Return the [x, y] coordinate for the center point of the cell that contains the specified text.  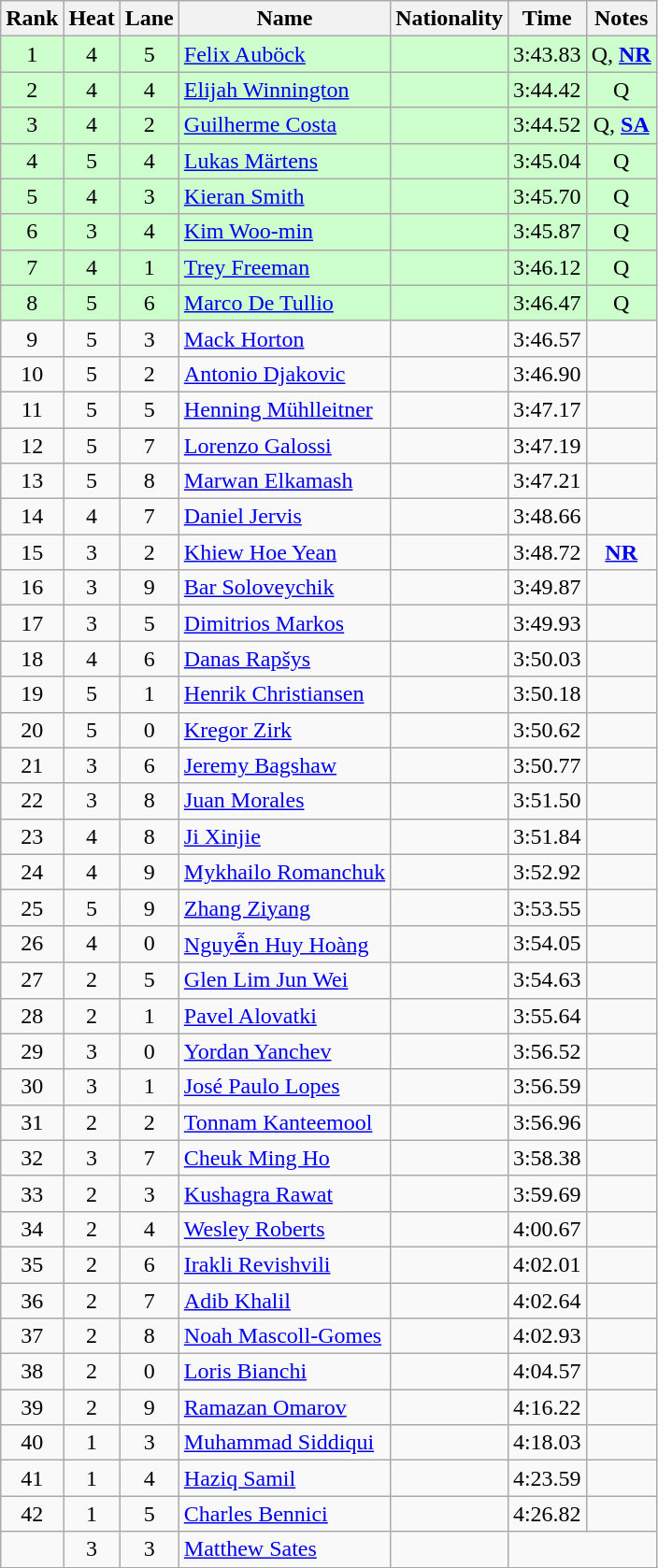
Felix Auböck [284, 54]
3:54.63 [547, 980]
Mykhailo Romanchuk [284, 872]
Muhammad Siddiqui [284, 1443]
29 [32, 1051]
42 [32, 1514]
22 [32, 801]
17 [32, 623]
3:53.55 [547, 907]
3:45.70 [547, 196]
3:50.03 [547, 659]
3:48.72 [547, 552]
Kregor Zirk [284, 730]
Antonio Djakovic [284, 374]
21 [32, 765]
35 [32, 1264]
3:52.92 [547, 872]
Kieran Smith [284, 196]
18 [32, 659]
40 [32, 1443]
Rank [32, 19]
39 [32, 1407]
4:00.67 [547, 1229]
Juan Morales [284, 801]
3:47.17 [547, 409]
José Paulo Lopes [284, 1087]
Loris Bianchi [284, 1372]
Cheuk Ming Ho [284, 1158]
Jeremy Bagshaw [284, 765]
Marwan Elkamash [284, 481]
Lukas Märtens [284, 161]
16 [32, 588]
3:44.52 [547, 125]
Zhang Ziyang [284, 907]
Pavel Alovatki [284, 1016]
4:16.22 [547, 1407]
Ji Xinjie [284, 836]
Matthew Sates [284, 1549]
Heat [92, 19]
Daniel Jervis [284, 517]
Dimitrios Markos [284, 623]
3:50.77 [547, 765]
3:50.18 [547, 694]
19 [32, 694]
3:55.64 [547, 1016]
38 [32, 1372]
33 [32, 1193]
Wesley Roberts [284, 1229]
Noah Mascoll-Gomes [284, 1336]
Notes [621, 19]
3:51.50 [547, 801]
41 [32, 1478]
NR [621, 552]
3:58.38 [547, 1158]
Khiew Hoe Yean [284, 552]
3:48.66 [547, 517]
Q, SA [621, 125]
23 [32, 836]
30 [32, 1087]
Name [284, 19]
4:02.01 [547, 1264]
3:45.04 [547, 161]
3:56.59 [547, 1087]
Haziq Samil [284, 1478]
3:56.96 [547, 1122]
Henning Mühlleitner [284, 409]
Yordan Yanchev [284, 1051]
3:49.93 [547, 623]
Ramazan Omarov [284, 1407]
Tonnam Kanteemool [284, 1122]
25 [32, 907]
3:49.87 [547, 588]
3:50.62 [547, 730]
Trey Freeman [284, 267]
4:18.03 [547, 1443]
15 [32, 552]
31 [32, 1122]
11 [32, 409]
Henrik Christiansen [284, 694]
3:44.42 [547, 90]
Irakli Revishvili [284, 1264]
3:56.52 [547, 1051]
Kushagra Rawat [284, 1193]
3:46.90 [547, 374]
10 [32, 374]
3:46.12 [547, 267]
Guilherme Costa [284, 125]
37 [32, 1336]
20 [32, 730]
4:02.64 [547, 1300]
3:47.21 [547, 481]
3:46.57 [547, 338]
3:51.84 [547, 836]
3:47.19 [547, 446]
Charles Bennici [284, 1514]
Kim Woo-min [284, 232]
Nguyễn Huy Hoàng [284, 944]
3:46.47 [547, 303]
3:59.69 [547, 1193]
36 [32, 1300]
4:04.57 [547, 1372]
12 [32, 446]
Mack Horton [284, 338]
3:54.05 [547, 944]
4:26.82 [547, 1514]
14 [32, 517]
3:43.83 [547, 54]
26 [32, 944]
Danas Rapšys [284, 659]
4:23.59 [547, 1478]
27 [32, 980]
28 [32, 1016]
Q, NR [621, 54]
Time [547, 19]
Glen Lim Jun Wei [284, 980]
Nationality [450, 19]
Bar Soloveychik [284, 588]
Marco De Tullio [284, 303]
32 [32, 1158]
Lane [150, 19]
4:02.93 [547, 1336]
24 [32, 872]
3:45.87 [547, 232]
13 [32, 481]
34 [32, 1229]
Elijah Winnington [284, 90]
Lorenzo Galossi [284, 446]
Adib Khalil [284, 1300]
